Provide the (x, y) coordinate of the cell's center where the given text is located.  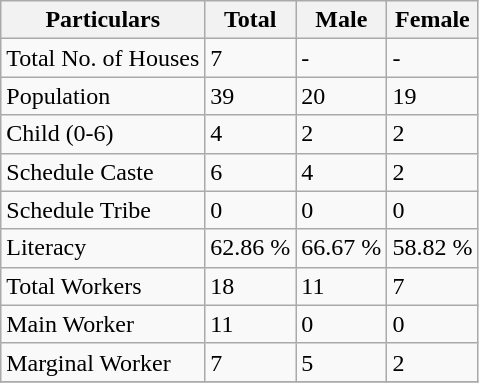
19 (432, 96)
18 (250, 286)
Literacy (103, 248)
Female (432, 20)
Child (0-6) (103, 134)
Total Workers (103, 286)
20 (342, 96)
Male (342, 20)
Particulars (103, 20)
Total No. of Houses (103, 58)
66.67 % (342, 248)
62.86 % (250, 248)
39 (250, 96)
Marginal Worker (103, 362)
Total (250, 20)
Population (103, 96)
5 (342, 362)
58.82 % (432, 248)
Schedule Caste (103, 172)
Schedule Tribe (103, 210)
Main Worker (103, 324)
6 (250, 172)
